Provide the [x, y] coordinate of the cell's center where the given text is located.  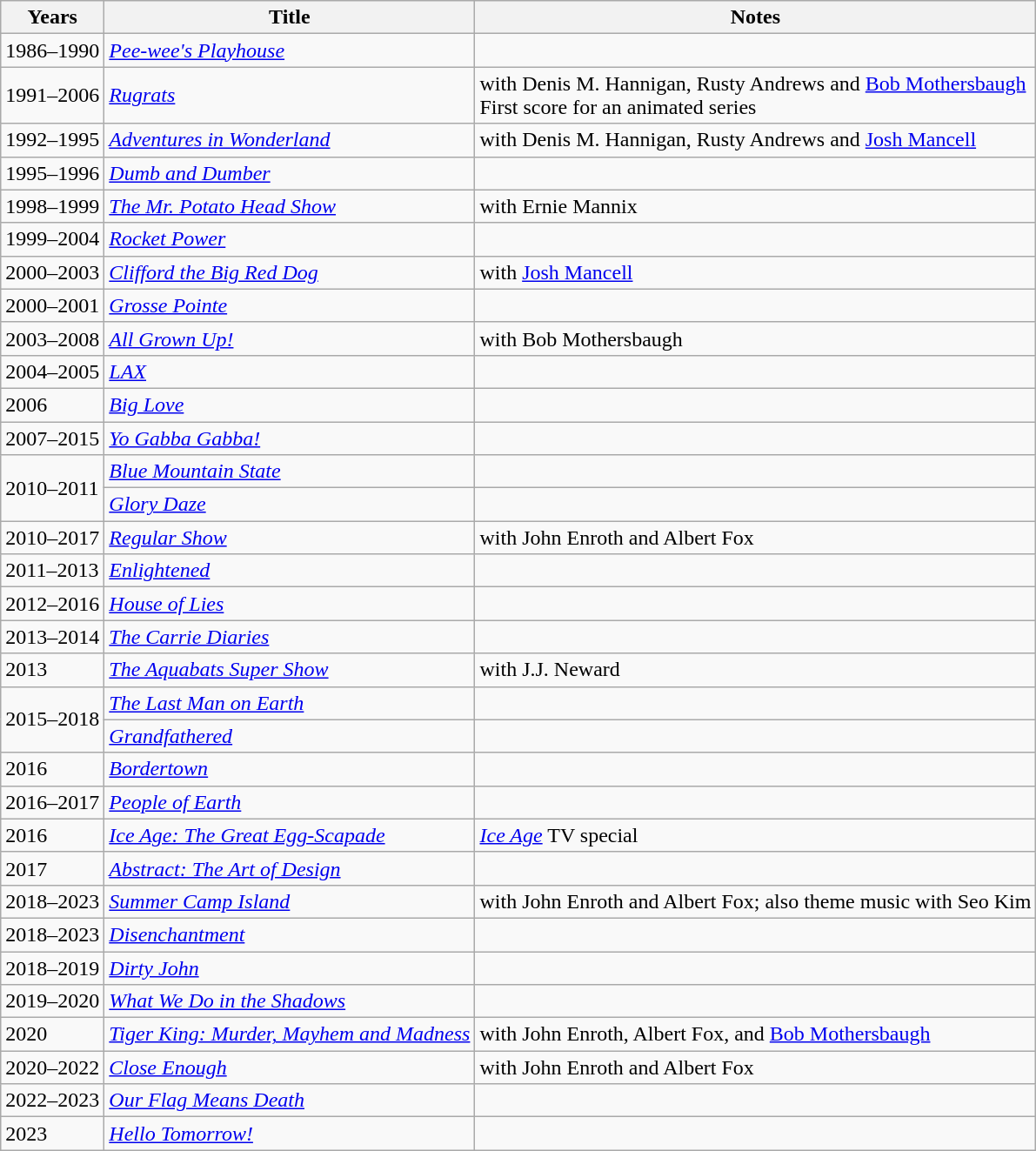
2007–2015 [52, 438]
Tiger King: Murder, Mayhem and Madness [290, 1034]
Big Love [290, 405]
Disenchantment [290, 934]
Years [52, 17]
2004–2005 [52, 371]
with Ernie Mannix [755, 206]
1999–2004 [52, 239]
What We Do in the Shadows [290, 1001]
Enlightened [290, 571]
with John Enroth and Albert Fox; also theme music with Seo Kim [755, 901]
Ice Age: The Great Egg-Scapade [290, 835]
2013 [52, 670]
2023 [52, 1134]
Hello Tomorrow! [290, 1134]
Pee-wee's Playhouse [290, 50]
Our Flag Means Death [290, 1101]
Ice Age TV special [755, 835]
with John Enroth, Albert Fox, and Bob Mothersbaugh [755, 1034]
2022–2023 [52, 1101]
2012–2016 [52, 604]
with J.J. Neward [755, 670]
All Grown Up! [290, 338]
Rugrats [290, 96]
Glory Daze [290, 505]
Close Enough [290, 1067]
2000–2003 [52, 272]
1995–1996 [52, 173]
2010–2011 [52, 488]
2020 [52, 1034]
Notes [755, 17]
Title [290, 17]
People of Earth [290, 802]
Grosse Pointe [290, 305]
Yo Gabba Gabba! [290, 438]
2000–2001 [52, 305]
with Bob Mothersbaugh [755, 338]
2016–2017 [52, 802]
2020–2022 [52, 1067]
2019–2020 [52, 1001]
Regular Show [290, 538]
The Mr. Potato Head Show [290, 206]
Bordertown [290, 769]
2003–2008 [52, 338]
Blue Mountain State [290, 472]
The Last Man on Earth [290, 703]
2017 [52, 868]
Grandfathered [290, 736]
The Carrie Diaries [290, 637]
Summer Camp Island [290, 901]
1992–1995 [52, 140]
LAX [290, 371]
Rocket Power [290, 239]
with Denis M. Hannigan, Rusty Andrews and Bob MothersbaughFirst score for an animated series [755, 96]
2010–2017 [52, 538]
2013–2014 [52, 637]
1998–1999 [52, 206]
1986–1990 [52, 50]
Dirty John [290, 968]
2018–2019 [52, 968]
The Aquabats Super Show [290, 670]
Clifford the Big Red Dog [290, 272]
Dumb and Dumber [290, 173]
1991–2006 [52, 96]
with Denis M. Hannigan, Rusty Andrews and Josh Mancell [755, 140]
with Josh Mancell [755, 272]
2011–2013 [52, 571]
Adventures in Wonderland [290, 140]
Abstract: The Art of Design [290, 868]
House of Lies [290, 604]
2006 [52, 405]
2015–2018 [52, 719]
